From the cell containing the given text, extract its center point as [X, Y] coordinate. 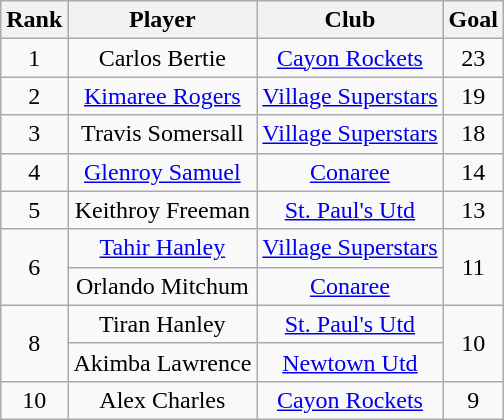
Club [350, 20]
Alex Charles [162, 400]
Goal [473, 20]
13 [473, 210]
4 [34, 172]
5 [34, 210]
3 [34, 134]
Glenroy Samuel [162, 172]
2 [34, 96]
Keithroy Freeman [162, 210]
Akimba Lawrence [162, 362]
19 [473, 96]
6 [34, 267]
14 [473, 172]
Kimaree Rogers [162, 96]
Tiran Hanley [162, 324]
Carlos Bertie [162, 58]
8 [34, 343]
Rank [34, 20]
11 [473, 267]
9 [473, 400]
Orlando Mitchum [162, 286]
18 [473, 134]
Newtown Utd [350, 362]
1 [34, 58]
Player [162, 20]
Tahir Hanley [162, 248]
23 [473, 58]
Travis Somersall [162, 134]
